Scan for the cell matching the given text and deliver its [X, Y] coordinate at center. 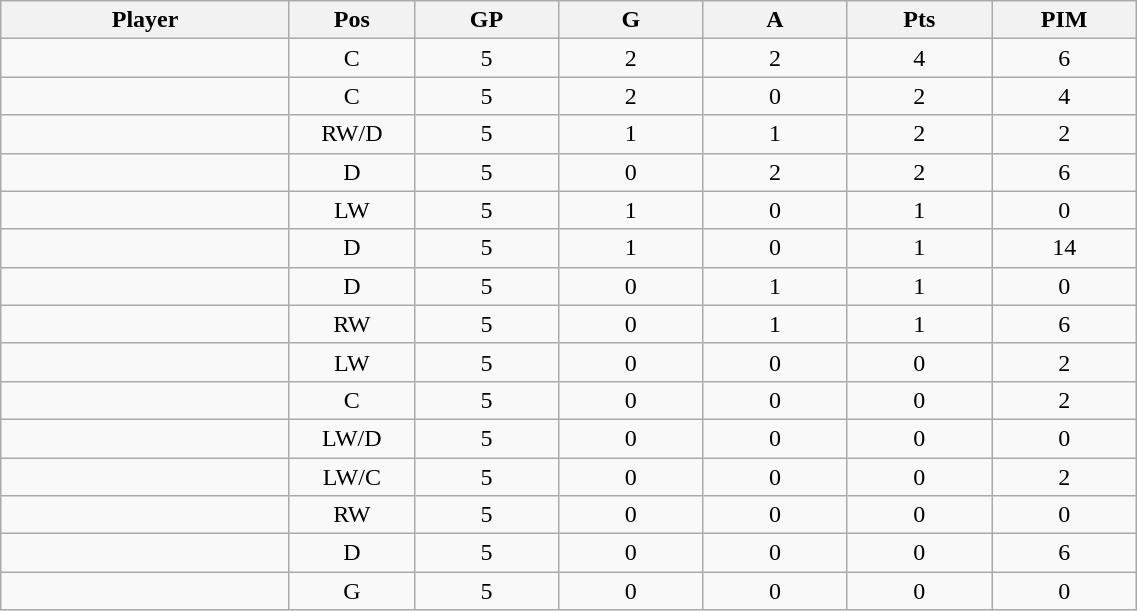
A [775, 20]
LW/D [352, 438]
RW/D [352, 134]
Pos [352, 20]
14 [1064, 248]
PIM [1064, 20]
Player [146, 20]
Pts [919, 20]
LW/C [352, 477]
GP [486, 20]
